Determine the [x, y] coordinate at the center of the cell enclosing the given text.  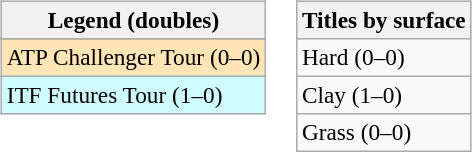
Legend (doubles) [133, 20]
Grass (0–0) [384, 133]
Titles by surface [384, 20]
ATP Challenger Tour (0–0) [133, 57]
Clay (1–0) [384, 95]
Hard (0–0) [384, 57]
ITF Futures Tour (1–0) [133, 95]
